For the text-containing cell, return its midpoint in (X, Y) coordinate format. 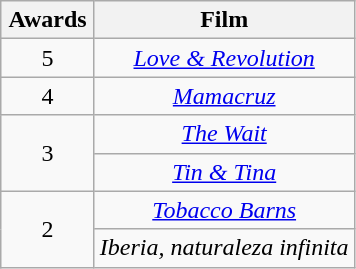
Tobacco Barns (224, 210)
Love & Revolution (224, 58)
3 (48, 153)
Film (224, 20)
The Wait (224, 134)
Tin & Tina (224, 172)
Awards (48, 20)
5 (48, 58)
2 (48, 229)
4 (48, 96)
Iberia, naturaleza infinita (224, 248)
Mamacruz (224, 96)
